Locate the cell with the specified text and output its (x, y) center coordinate. 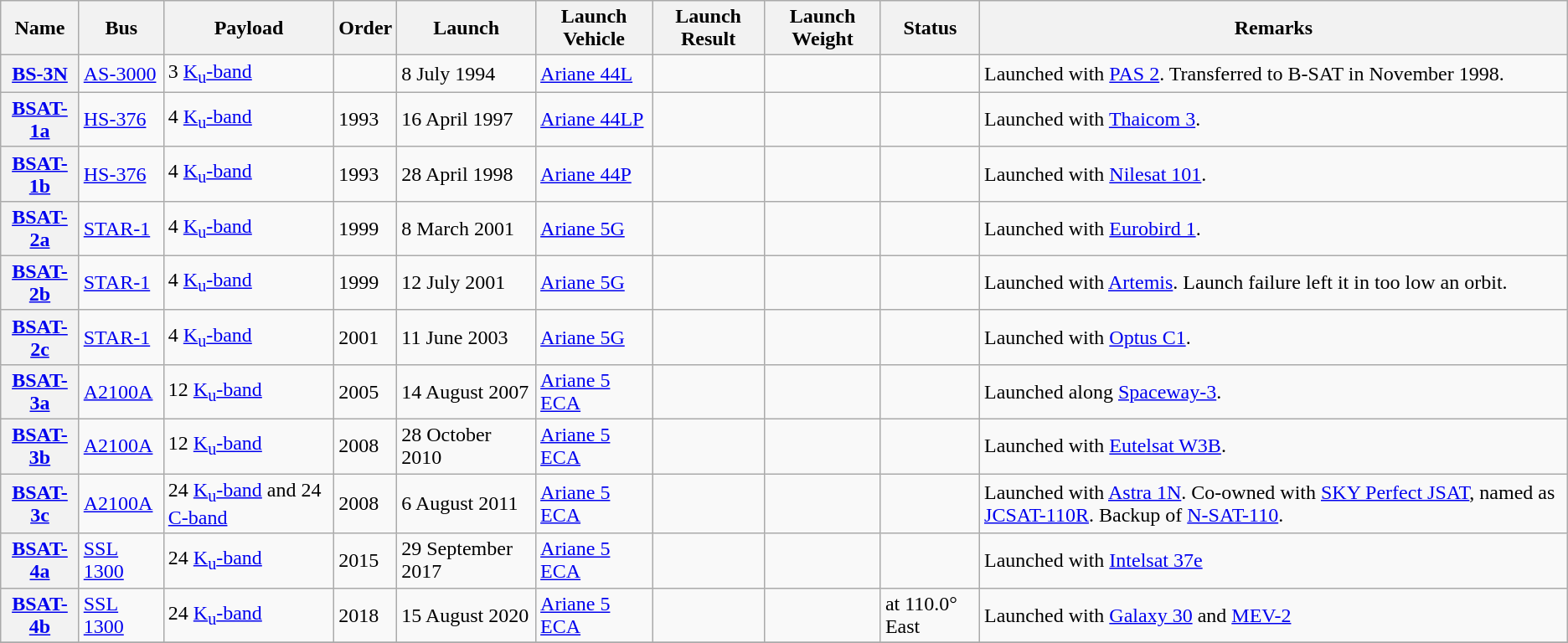
8 July 1994 (467, 74)
Launched with PAS 2. Transferred to B-SAT in November 1998. (1274, 74)
BSAT-3c (40, 504)
12 July 2001 (467, 283)
Bus (121, 28)
BS-3N (40, 74)
16 April 1997 (467, 119)
BSAT-4a (40, 561)
at 110.0° East (930, 615)
BSAT-1b (40, 174)
Name (40, 28)
2001 (365, 337)
3 Ku-band (248, 74)
29 September 2017 (467, 561)
Launched with Galaxy 30 and MEV-2 (1274, 615)
6 August 2011 (467, 504)
BSAT-2b (40, 283)
Remarks (1274, 28)
Launched along Spaceway-3. (1274, 392)
14 August 2007 (467, 392)
BSAT-4b (40, 615)
24 Ku-band and 24 C-band (248, 504)
Order (365, 28)
Ariane 44LP (595, 119)
Launch Weight (823, 28)
15 August 2020 (467, 615)
Ariane 44L (595, 74)
Launched with Intelsat 37e (1274, 561)
BSAT-2c (40, 337)
Launched with Eurobird 1. (1274, 228)
Launched with Optus C1. (1274, 337)
Payload (248, 28)
11 June 2003 (467, 337)
Launched with Eutelsat W3B. (1274, 447)
Launch Result (709, 28)
2018 (365, 615)
BSAT-3a (40, 392)
Ariane 44P (595, 174)
Launched with Artemis. Launch failure left it in too low an orbit. (1274, 283)
Launched with Astra 1N. Co-owned with SKY Perfect JSAT, named as JCSAT-110R. Backup of N-SAT-110. (1274, 504)
Status (930, 28)
BSAT-3b (40, 447)
BSAT-1a (40, 119)
Launched with Thaicom 3. (1274, 119)
AS-3000 (121, 74)
8 March 2001 (467, 228)
2005 (365, 392)
Launch Vehicle (595, 28)
28 October 2010 (467, 447)
Launched with Nilesat 101. (1274, 174)
2015 (365, 561)
Launch (467, 28)
BSAT-2a (40, 228)
28 April 1998 (467, 174)
